From the cell containing the given text, extract its center point as (X, Y) coordinate. 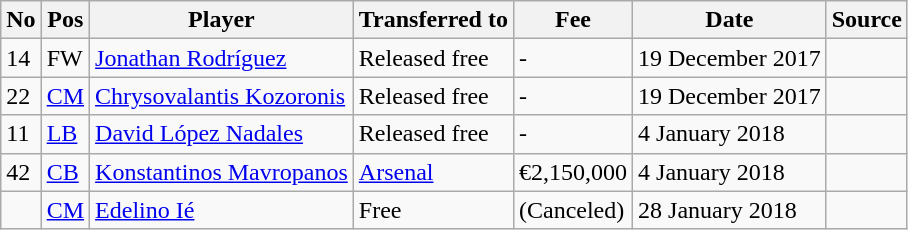
Konstantinos Mavropanos (222, 172)
CB (65, 172)
Player (222, 20)
Fee (572, 20)
14 (21, 58)
11 (21, 134)
Transferred to (433, 20)
22 (21, 96)
€2,150,000 (572, 172)
(Canceled) (572, 210)
David López Nadales (222, 134)
42 (21, 172)
Free (433, 210)
FW (65, 58)
Pos (65, 20)
No (21, 20)
28 January 2018 (730, 210)
Jonathan Rodríguez (222, 58)
LB (65, 134)
Source (866, 20)
Date (730, 20)
Edelino Ié (222, 210)
Arsenal (433, 172)
Chrysovalantis Kozoronis (222, 96)
